Scan for the cell matching the given text and deliver its (x, y) coordinate at center. 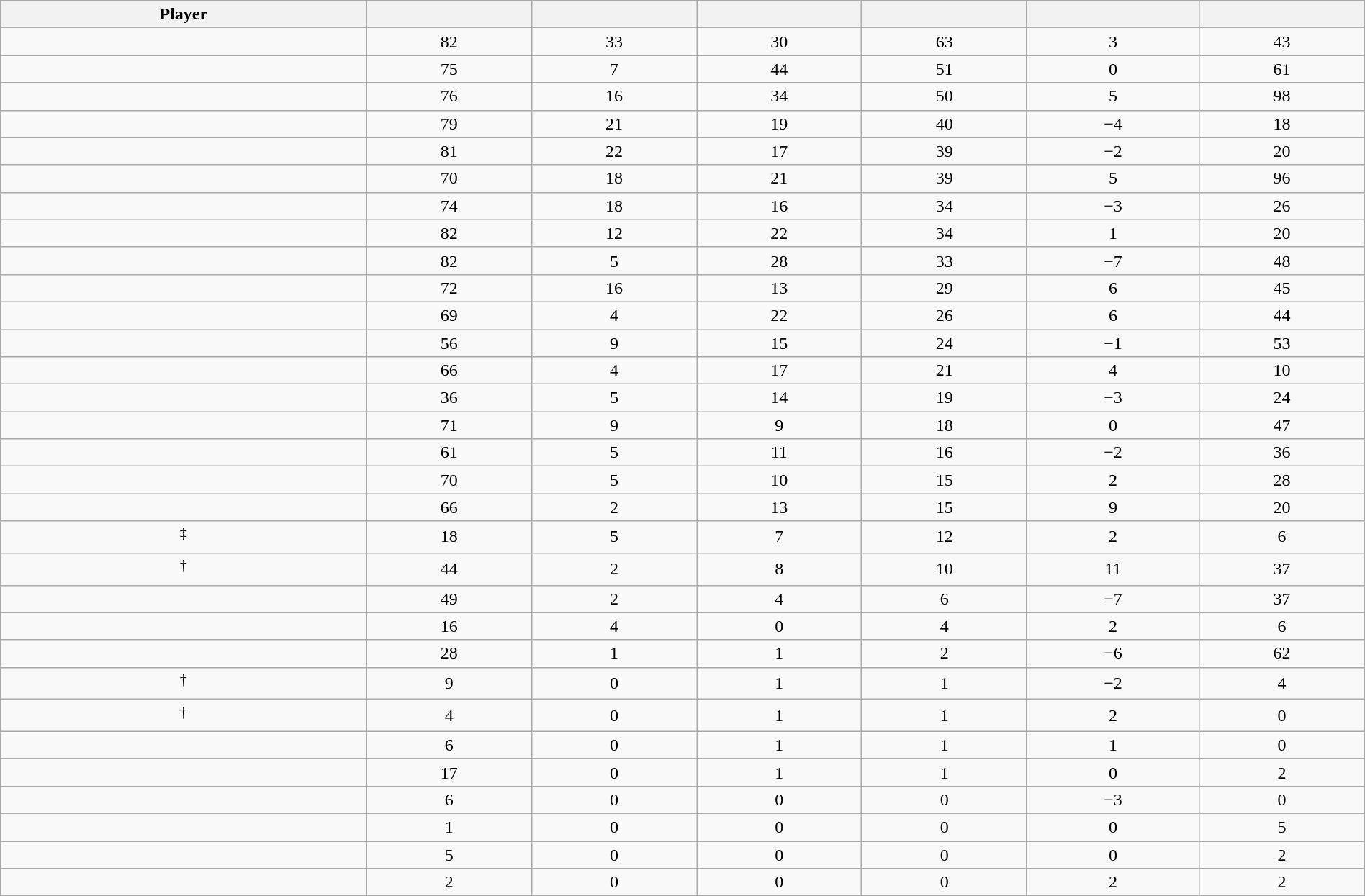
71 (449, 425)
3 (1113, 42)
48 (1281, 261)
56 (449, 343)
−1 (1113, 343)
‡ (184, 537)
8 (779, 569)
79 (449, 124)
50 (945, 96)
43 (1281, 42)
−6 (1113, 653)
40 (945, 124)
49 (449, 599)
−4 (1113, 124)
51 (945, 69)
62 (1281, 653)
29 (945, 288)
69 (449, 315)
14 (779, 398)
75 (449, 69)
96 (1281, 178)
47 (1281, 425)
45 (1281, 288)
74 (449, 206)
81 (449, 151)
63 (945, 42)
53 (1281, 343)
98 (1281, 96)
76 (449, 96)
Player (184, 14)
30 (779, 42)
72 (449, 288)
